Capture the cell that displays the provided text and extract its (x, y) central coordinate. 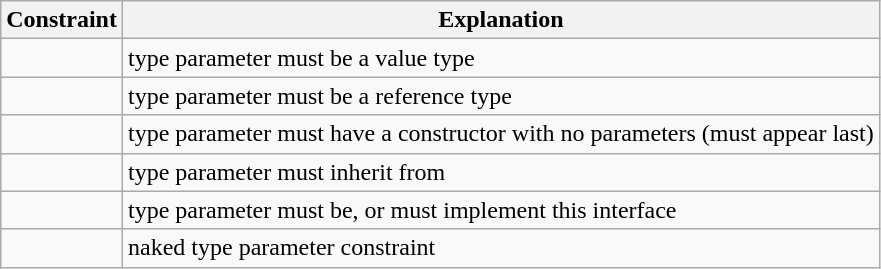
type parameter must inherit from (500, 172)
naked type parameter constraint (500, 248)
type parameter must be a value type (500, 58)
type parameter must be a reference type (500, 96)
type parameter must have a constructor with no parameters (must appear last) (500, 134)
Explanation (500, 20)
Constraint (62, 20)
type parameter must be, or must implement this interface (500, 210)
